Output the (X, Y) coordinate of the center of the cell containing the given text.  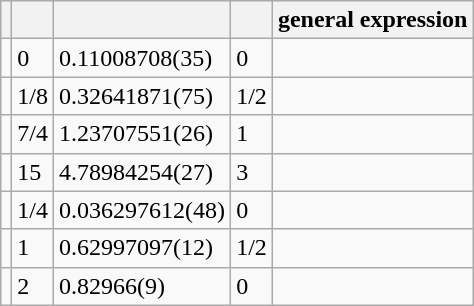
1/8 (33, 96)
7/4 (33, 134)
0.62997097(12) (142, 248)
1.23707551(26) (142, 134)
1/4 (33, 210)
4.78984254(27) (142, 172)
0.82966(9) (142, 286)
0.32641871(75) (142, 96)
15 (33, 172)
2 (33, 286)
0.036297612(48) (142, 210)
general expression (372, 20)
3 (252, 172)
0.11008708(35) (142, 58)
